Capture the cell that displays the provided text and extract its (x, y) central coordinate. 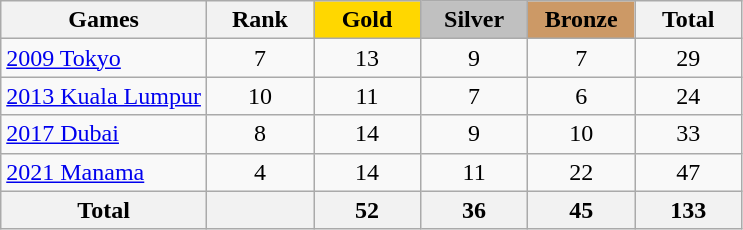
2013 Kuala Lumpur (104, 96)
13 (368, 58)
6 (582, 96)
8 (260, 134)
Bronze (582, 20)
Rank (260, 20)
36 (474, 210)
Gold (368, 20)
24 (688, 96)
29 (688, 58)
33 (688, 134)
22 (582, 172)
4 (260, 172)
52 (368, 210)
45 (582, 210)
2017 Dubai (104, 134)
47 (688, 172)
133 (688, 210)
2021 Manama (104, 172)
Silver (474, 20)
Games (104, 20)
2009 Tokyo (104, 58)
